Capture the cell that displays the provided text and extract its [x, y] central coordinate. 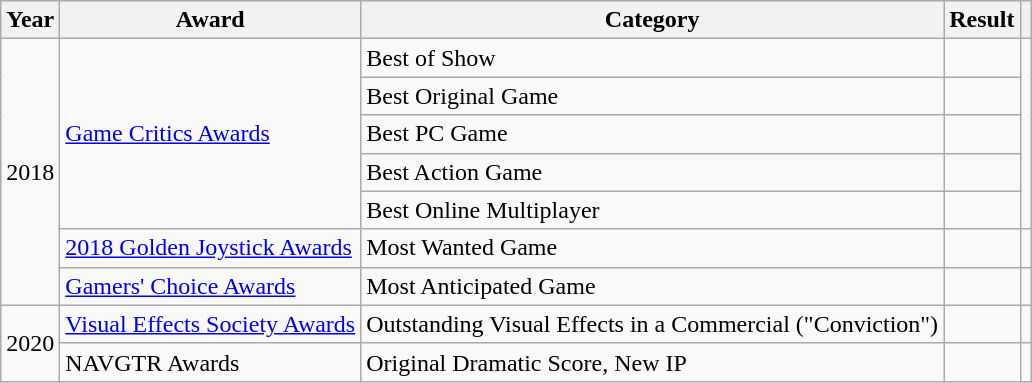
Best Action Game [652, 172]
Most Anticipated Game [652, 286]
Gamers' Choice Awards [210, 286]
Best of Show [652, 58]
Year [30, 20]
Visual Effects Society Awards [210, 324]
NAVGTR Awards [210, 362]
Award [210, 20]
2018 [30, 172]
2018 Golden Joystick Awards [210, 248]
2020 [30, 343]
Game Critics Awards [210, 134]
Best Online Multiplayer [652, 210]
Outstanding Visual Effects in a Commercial ("Conviction") [652, 324]
Most Wanted Game [652, 248]
Result [982, 20]
Original Dramatic Score, New IP [652, 362]
Best Original Game [652, 96]
Category [652, 20]
Best PC Game [652, 134]
